Search for the cell housing the specified text and yield its (x, y) center coordinate. 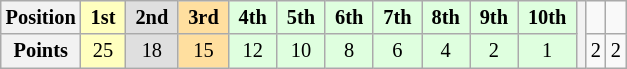
2nd (152, 17)
15 (203, 51)
25 (104, 51)
6 (397, 51)
8 (349, 51)
8th (446, 17)
Position (41, 17)
4 (446, 51)
1 (547, 51)
18 (152, 51)
1st (104, 17)
Points (41, 51)
4th (253, 17)
10th (547, 17)
3rd (203, 17)
9th (494, 17)
6th (349, 17)
12 (253, 51)
10 (301, 51)
5th (301, 17)
7th (397, 17)
